Determine the (x, y) coordinate at the center of the cell enclosing the given text.  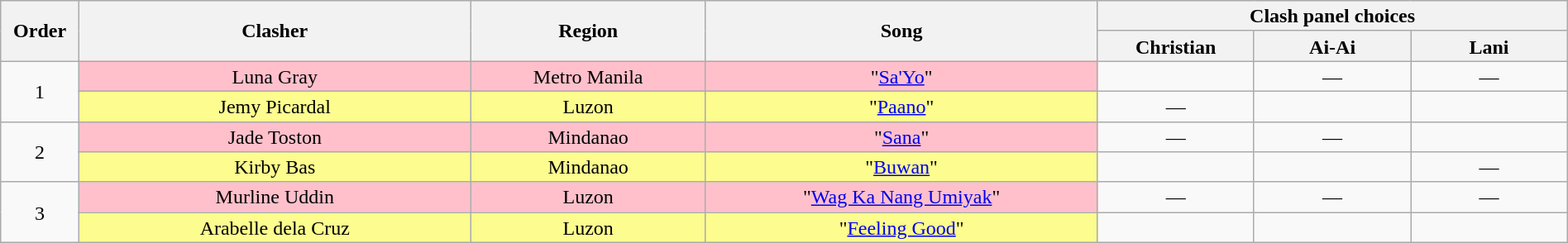
Clash panel choices (1332, 17)
Song (901, 31)
Christian (1176, 46)
2 (40, 152)
Clasher (275, 31)
Lani (1489, 46)
Luna Gray (275, 76)
Murline Uddin (275, 197)
1 (40, 91)
Arabelle dela Cruz (275, 228)
3 (40, 212)
"Sa'Yo" (901, 76)
Jade Toston (275, 137)
"Buwan" (901, 167)
"Sana" (901, 137)
Jemy Picardal (275, 106)
"Paano" (901, 106)
Order (40, 31)
"Wag Ka Nang Umiyak" (901, 197)
Ai-Ai (1331, 46)
Region (588, 31)
Metro Manila (588, 76)
"Feeling Good" (901, 228)
Kirby Bas (275, 167)
